Determine the [X, Y] coordinate at the center of the cell enclosing the given text.  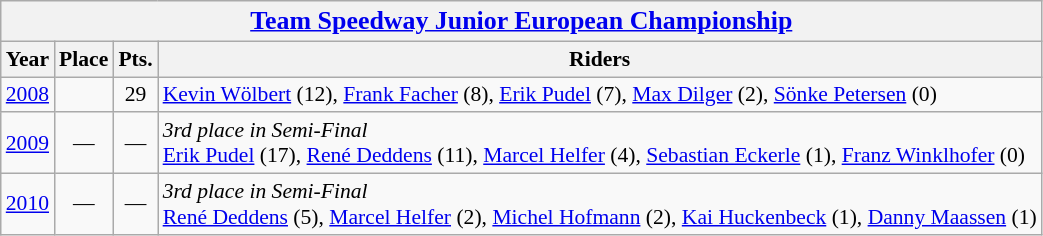
Kevin Wölbert (12), Frank Facher (8), Erik Pudel (7), Max Dilger (2), Sönke Petersen (0) [600, 95]
Team Speedway Junior European Championship [522, 21]
Riders [600, 59]
29 [135, 95]
Pts. [135, 59]
Place [84, 59]
3rd place in Semi-Final Erik Pudel (17), René Deddens (11), Marcel Helfer (4), Sebastian Eckerle (1), Franz Winklhofer (0) [600, 144]
2008 [28, 95]
2009 [28, 144]
2010 [28, 204]
3rd place in Semi-Final René Deddens (5), Marcel Helfer (2), Michel Hofmann (2), Kai Huckenbeck (1), Danny Maassen (1) [600, 204]
Year [28, 59]
